Output the [x, y] coordinate of the center of the cell containing the given text.  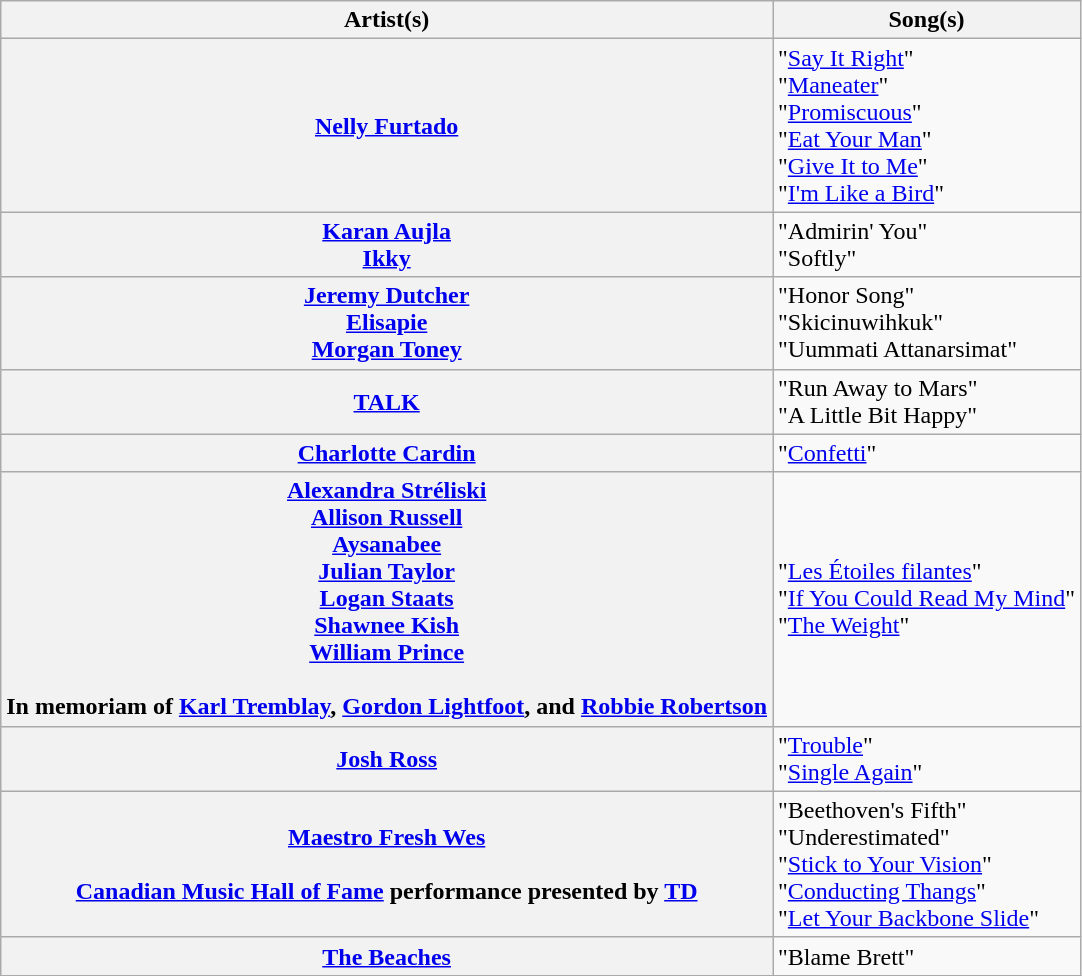
Jeremy DutcherElisapieMorgan Toney [387, 323]
Song(s) [927, 20]
"Admirin' You""Softly" [927, 244]
Josh Ross [387, 758]
"Beethoven's Fifth""Underestimated""Stick to Your Vision""Conducting Thangs""Let Your Backbone Slide" [927, 864]
Maestro Fresh WesCanadian Music Hall of Fame performance presented by TD [387, 864]
TALK [387, 402]
"Blame Brett" [927, 956]
"Say It Right""Maneater""Promiscuous""Eat Your Man""Give It to Me""I'm Like a Bird" [927, 126]
"Confetti" [927, 453]
"Trouble""Single Again" [927, 758]
Nelly Furtado [387, 126]
"Les Étoiles filantes""If You Could Read My Mind""The Weight" [927, 599]
"Run Away to Mars""A Little Bit Happy" [927, 402]
"Honor Song""Skicinuwihkuk""Uummati Attanarsimat" [927, 323]
Charlotte Cardin [387, 453]
Karan AujlaIkky [387, 244]
The Beaches [387, 956]
Artist(s) [387, 20]
